Output the [X, Y] coordinate of the center of the cell containing the given text.  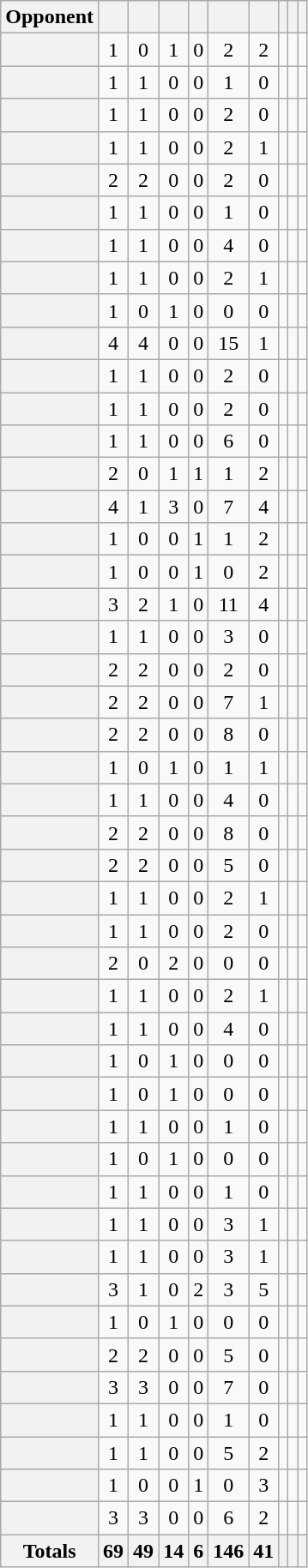
49 [144, 1551]
15 [228, 343]
11 [228, 604]
69 [113, 1551]
146 [228, 1551]
Opponent [50, 17]
14 [173, 1551]
Totals [50, 1551]
41 [264, 1551]
